Identify which cell holds the provided text, then report its (x, y) central coordinate. 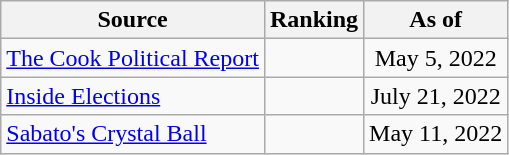
Ranking (314, 20)
July 21, 2022 (436, 96)
As of (436, 20)
May 11, 2022 (436, 134)
Source (133, 20)
May 5, 2022 (436, 58)
Sabato's Crystal Ball (133, 134)
Inside Elections (133, 96)
The Cook Political Report (133, 58)
